Find where the given text appears and provide that cell's center as (x, y) coordinate. 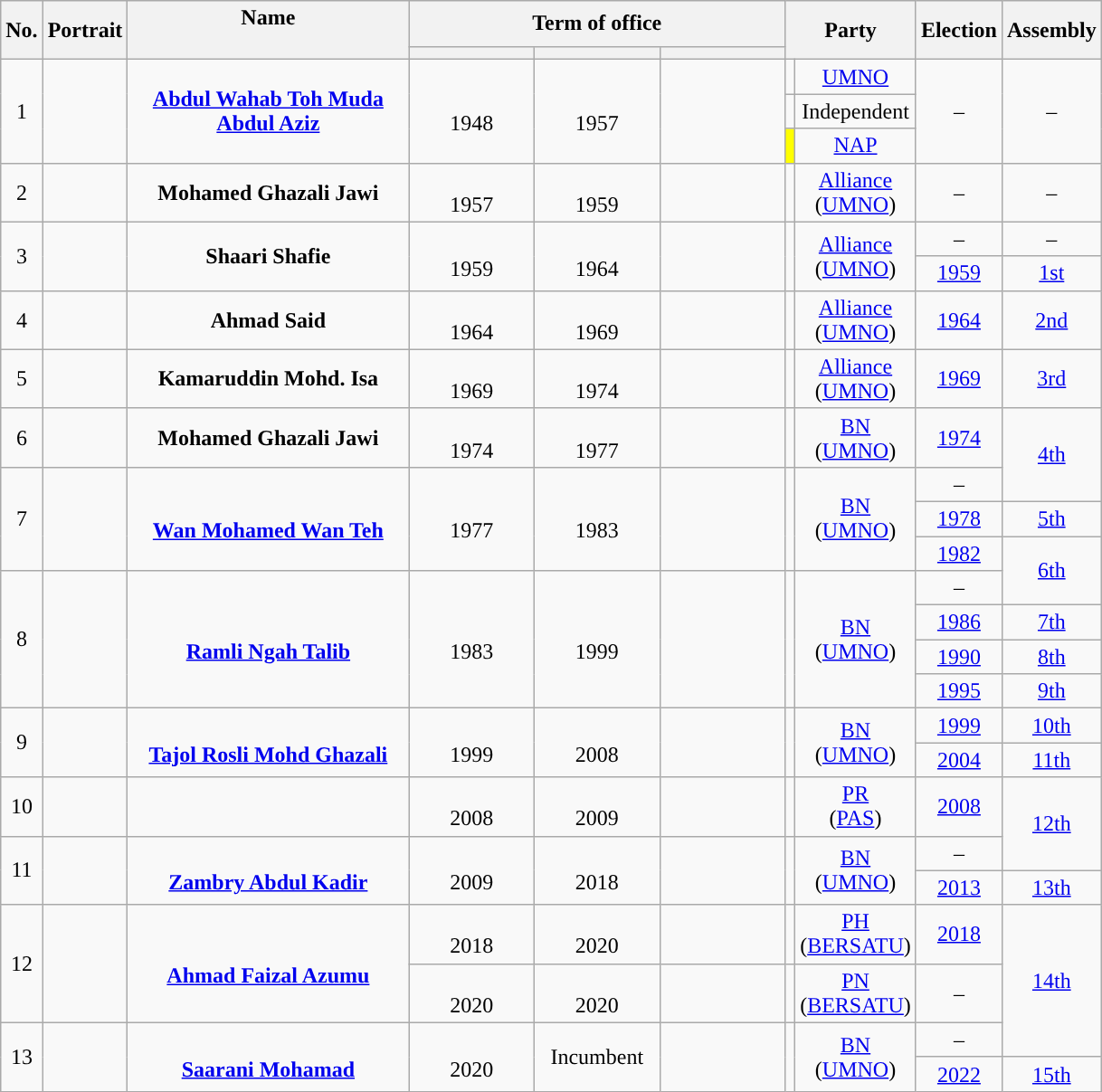
Portrait (85, 31)
2022 (959, 1074)
1990 (959, 657)
6th (1051, 570)
10 (22, 807)
13th (1051, 888)
Term of office (597, 24)
5 (22, 378)
Party (850, 31)
1995 (959, 691)
2 (22, 192)
PR(PAS) (856, 807)
Assembly (1051, 31)
PN(BERSATU) (856, 993)
5th (1051, 518)
Ahmad Said (268, 320)
Shaari Shafie (268, 256)
12 (22, 964)
Tajol Rosli Mohd Ghazali (268, 743)
10th (1051, 726)
Kamaruddin Mohd. Isa (268, 378)
2nd (1051, 320)
1982 (959, 553)
13 (22, 1057)
Ahmad Faizal Azumu (268, 964)
2004 (959, 760)
Name (268, 31)
Ramli Ngah Talib (268, 640)
Election (959, 31)
UMNO (856, 77)
NAP (856, 146)
8 (22, 640)
3 (22, 256)
1st (1051, 273)
7th (1051, 622)
1978 (959, 518)
12th (1051, 823)
Saarani Mohamad (268, 1057)
Wan Mohamed Wan Teh (268, 518)
4 (22, 320)
1948 (472, 111)
Zambry Abdul Kadir (268, 870)
9th (1051, 691)
9 (22, 743)
Incumbent (597, 1057)
6 (22, 438)
1986 (959, 622)
15th (1051, 1074)
8th (1051, 657)
11th (1051, 760)
11 (22, 870)
Abdul Wahab Toh Muda Abdul Aziz (268, 111)
2013 (959, 888)
3rd (1051, 378)
Independent (856, 111)
No. (22, 31)
4th (1051, 454)
PH(BERSATU) (856, 934)
14th (1051, 981)
1 (22, 111)
7 (22, 518)
